Return the (X, Y) coordinate for the center point of the cell that contains the specified text.  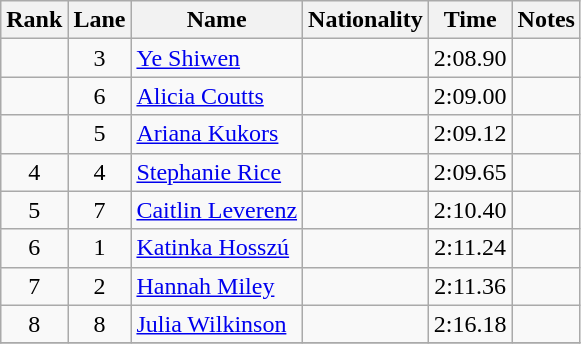
2:08.90 (470, 58)
Julia Wilkinson (217, 324)
2:11.36 (470, 286)
Hannah Miley (217, 286)
Ariana Kukors (217, 134)
Rank (34, 20)
Time (470, 20)
Ye Shiwen (217, 58)
Lane (100, 20)
2:11.24 (470, 248)
2:09.12 (470, 134)
2:10.40 (470, 210)
2:16.18 (470, 324)
Caitlin Leverenz (217, 210)
2:09.65 (470, 172)
2:09.00 (470, 96)
3 (100, 58)
Katinka Hosszú (217, 248)
Stephanie Rice (217, 172)
Name (217, 20)
Nationality (366, 20)
1 (100, 248)
Notes (546, 20)
2 (100, 286)
Alicia Coutts (217, 96)
